Provide the (x, y) coordinate of the cell's center where the given text is located.  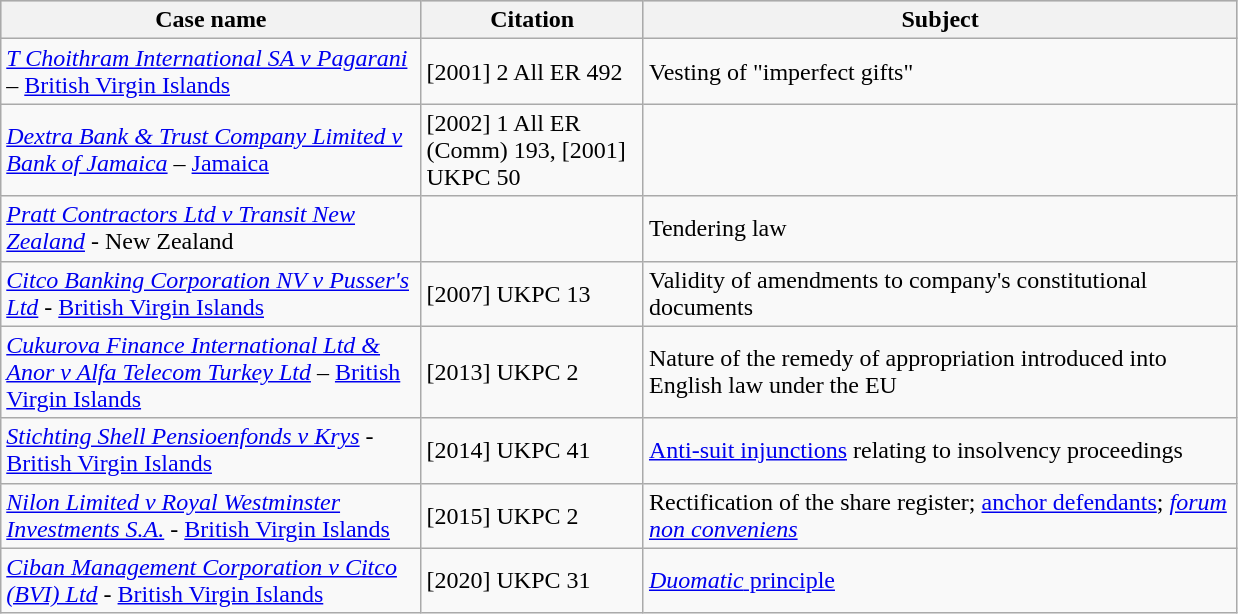
Case name (211, 20)
Nilon Limited v Royal Westminster Investments S.A. - British Virgin Islands (211, 516)
Citation (532, 20)
Stichting Shell Pensioenfonds v Krys - British Virgin Islands (211, 450)
[2007] UKPC 13 (532, 294)
Pratt Contractors Ltd v Transit New Zealand - New Zealand (211, 228)
Ciban Management Corporation v Citco (BVI) Ltd - British Virgin Islands (211, 580)
[2015] UKPC 2 (532, 516)
[2014] UKPC 41 (532, 450)
Vesting of "imperfect gifts" (940, 72)
Dextra Bank & Trust Company Limited v Bank of Jamaica – Jamaica (211, 150)
T Choithram International SA v Pagarani – British Virgin Islands (211, 72)
[2001] 2 All ER 492 (532, 72)
[2002] 1 All ER (Comm) 193, [2001] UKPC 50 (532, 150)
Duomatic principle (940, 580)
Subject (940, 20)
[2013] UKPC 2 (532, 372)
Anti-suit injunctions relating to insolvency proceedings (940, 450)
Tendering law (940, 228)
Rectification of the share register; anchor defendants; forum non conveniens (940, 516)
[2020] UKPC 31 (532, 580)
Cukurova Finance International Ltd & Anor v Alfa Telecom Turkey Ltd – British Virgin Islands (211, 372)
Validity of amendments to company's constitutional documents (940, 294)
Citco Banking Corporation NV v Pusser's Ltd - British Virgin Islands (211, 294)
Nature of the remedy of appropriation introduced into English law under the EU (940, 372)
